Detect which cell encompasses the target text, then output its [X, Y] center coordinate. 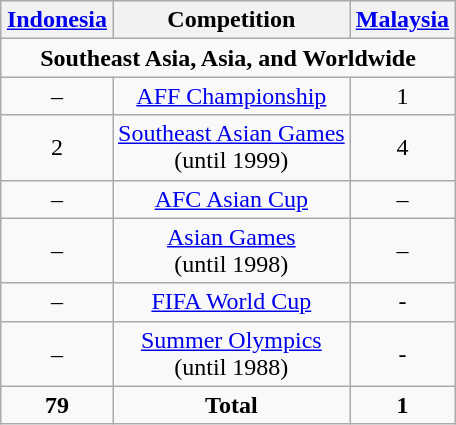
AFC Asian Cup [231, 199]
AFF Championship [231, 96]
Summer Olympics(until 1988) [231, 354]
4 [402, 148]
Southeast Asia, Asia, and Worldwide [228, 58]
Competition [231, 20]
Malaysia [402, 20]
2 [56, 148]
Indonesia [56, 20]
Asian Games(until 1998) [231, 250]
79 [56, 405]
FIFA World Cup [231, 302]
Total [231, 405]
Southeast Asian Games(until 1999) [231, 148]
